Detect which cell encompasses the target text, then output its [X, Y] center coordinate. 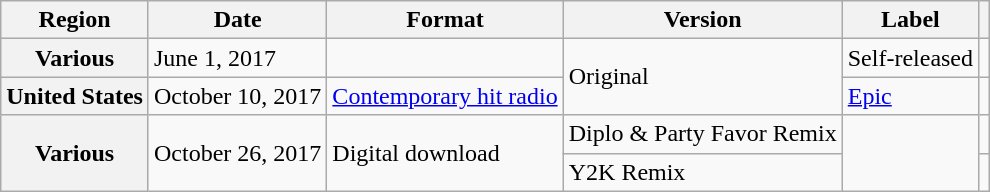
Epic [910, 96]
Y2K Remix [702, 172]
Diplo & Party Favor Remix [702, 134]
Self-released [910, 58]
Format [445, 20]
Label [910, 20]
October 26, 2017 [237, 153]
Contemporary hit radio [445, 96]
Digital download [445, 153]
Date [237, 20]
June 1, 2017 [237, 58]
October 10, 2017 [237, 96]
Region [75, 20]
United States [75, 96]
Version [702, 20]
Original [702, 77]
